Pinpoint the cell where the given text exists, returning its (x, y) midpoint coordinate. 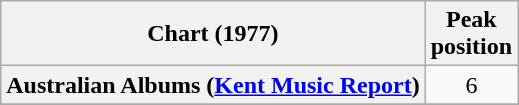
Australian Albums (Kent Music Report) (213, 85)
6 (471, 85)
Chart (1977) (213, 34)
Peakposition (471, 34)
